Identify which cell holds the provided text, then report its [x, y] central coordinate. 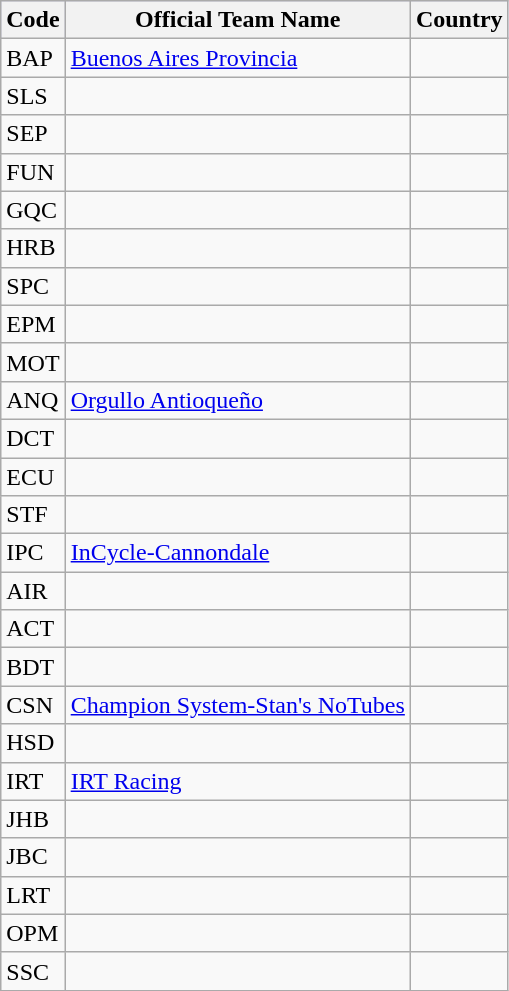
CSN [33, 705]
EPM [33, 324]
IPC [33, 553]
JBC [33, 857]
ECU [33, 477]
HSD [33, 743]
InCycle-Cannondale [238, 553]
AIR [33, 591]
Orgullo Antioqueño [238, 400]
JHB [33, 819]
LRT [33, 895]
Official Team Name [238, 20]
ANQ [33, 400]
Country [459, 20]
OPM [33, 933]
IRT [33, 781]
STF [33, 515]
MOT [33, 362]
Buenos Aires Provincia [238, 58]
Champion System-Stan's NoTubes [238, 705]
GQC [33, 210]
Code [33, 20]
ACT [33, 629]
BAP [33, 58]
FUN [33, 172]
SEP [33, 134]
IRT Racing [238, 781]
HRB [33, 248]
DCT [33, 438]
SSC [33, 971]
BDT [33, 667]
SPC [33, 286]
SLS [33, 96]
